Output the (x, y) coordinate of the center of the cell containing the given text.  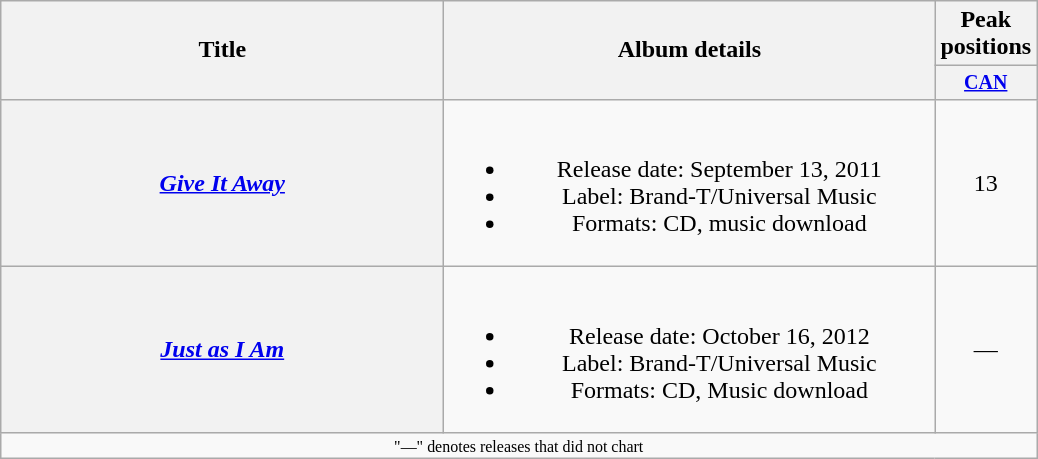
Album details (690, 50)
Just as I Am (222, 350)
Peak positions (986, 34)
CAN (986, 82)
"—" denotes releases that did not chart (519, 445)
13 (986, 182)
Release date: October 16, 2012Label: Brand-T/Universal MusicFormats: CD, Music download (690, 350)
Title (222, 50)
Release date: September 13, 2011Label: Brand-T/Universal MusicFormats: CD, music download (690, 182)
— (986, 350)
Give It Away (222, 182)
